Search for the cell housing the specified text and yield its (X, Y) center coordinate. 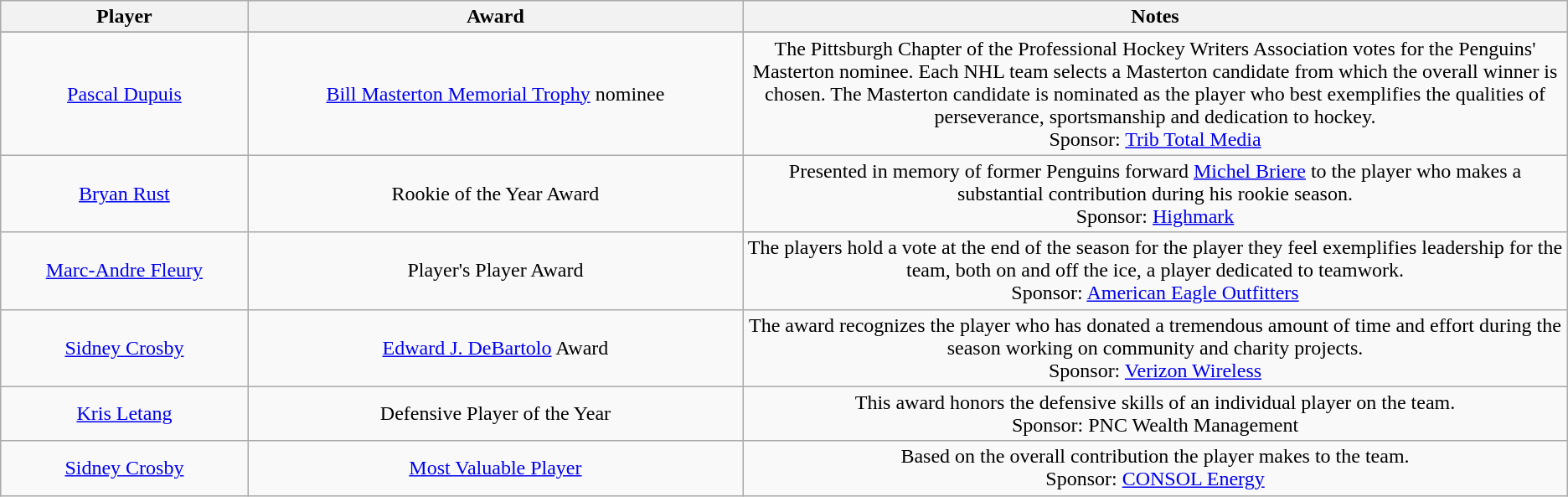
Player (124, 17)
Marc-Andre Fleury (124, 271)
This award honors the defensive skills of an individual player on the team. Sponsor: PNC Wealth Management (1155, 414)
Defensive Player of the Year (496, 414)
Rookie of the Year Award (496, 194)
Bryan Rust (124, 194)
Most Valuable Player (496, 468)
Pascal Dupuis (124, 94)
Kris Letang (124, 414)
Notes (1155, 17)
Based on the overall contribution the player makes to the team. Sponsor: CONSOL Energy (1155, 468)
Award (496, 17)
Edward J. DeBartolo Award (496, 348)
Player's Player Award (496, 271)
Bill Masterton Memorial Trophy nominee (496, 94)
